Output the (x, y) coordinate of the center of the cell containing the given text.  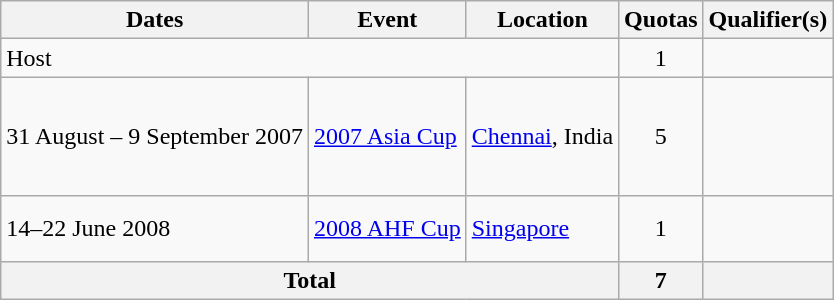
Location (542, 20)
Chennai, India (542, 136)
Event (387, 20)
Total (310, 280)
2007 Asia Cup (387, 136)
Quotas (661, 20)
Singapore (542, 228)
31 August – 9 September 2007 (155, 136)
Dates (155, 20)
14–22 June 2008 (155, 228)
5 (661, 136)
Host (310, 58)
Qualifier(s) (768, 20)
7 (661, 280)
2008 AHF Cup (387, 228)
